For the text-containing cell, return its midpoint in (X, Y) coordinate format. 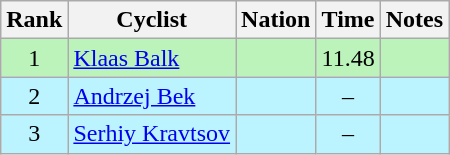
Serhiy Kravtsov (152, 134)
2 (34, 96)
1 (34, 58)
3 (34, 134)
Time (348, 20)
Notes (414, 20)
Cyclist (152, 20)
Andrzej Bek (152, 96)
11.48 (348, 58)
Rank (34, 20)
Klaas Balk (152, 58)
Nation (276, 20)
